Return the (X, Y) coordinate for the center point of the cell that contains the specified text.  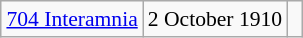
704 Interamnia (72, 19)
2 October 1910 (215, 19)
